For the text-containing cell, return its midpoint in [X, Y] coordinate format. 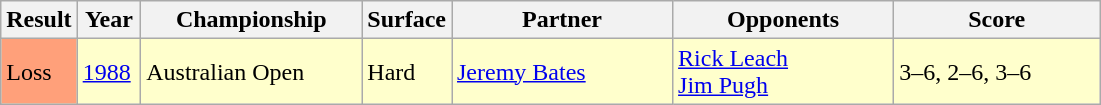
1988 [109, 72]
Surface [407, 20]
Jeremy Bates [562, 72]
Opponents [784, 20]
Year [109, 20]
Partner [562, 20]
Result [39, 20]
3–6, 2–6, 3–6 [997, 72]
Loss [39, 72]
Rick Leach Jim Pugh [784, 72]
Australian Open [252, 72]
Hard [407, 72]
Championship [252, 20]
Score [997, 20]
